Provide the (x, y) coordinate of the cell's center where the given text is located.  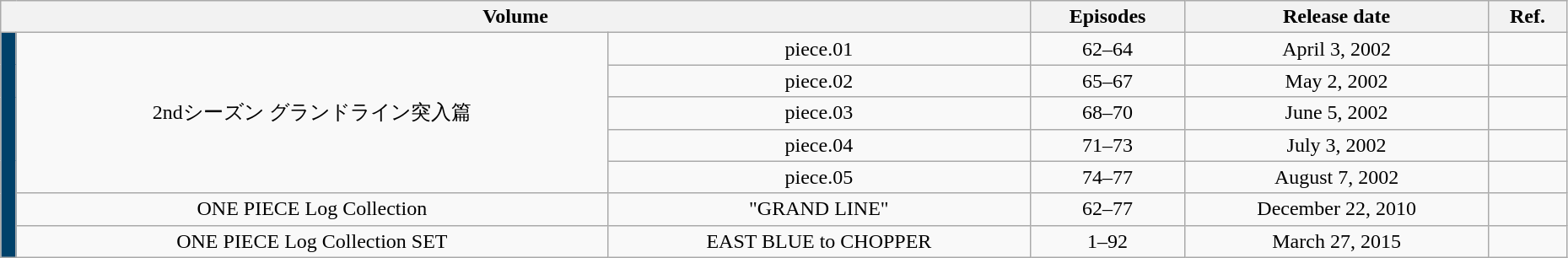
74–77 (1107, 177)
71–73 (1107, 145)
62–64 (1107, 49)
ONE PIECE Log Collection (312, 209)
68–70 (1107, 113)
June 5, 2002 (1337, 113)
piece.02 (818, 81)
"GRAND LINE" (818, 209)
Ref. (1528, 17)
piece.04 (818, 145)
Volume (516, 17)
August 7, 2002 (1337, 177)
July 3, 2002 (1337, 145)
1–92 (1107, 241)
December 22, 2010 (1337, 209)
April 3, 2002 (1337, 49)
EAST BLUE to CHOPPER (818, 241)
ONE PIECE Log Collection SET (312, 241)
62–77 (1107, 209)
2ndシーズン グランドライン突入篇 (312, 113)
Release date (1337, 17)
piece.01 (818, 49)
piece.05 (818, 177)
May 2, 2002 (1337, 81)
Episodes (1107, 17)
65–67 (1107, 81)
March 27, 2015 (1337, 241)
piece.03 (818, 113)
